Provide the [x, y] coordinate of the cell's center where the given text is located.  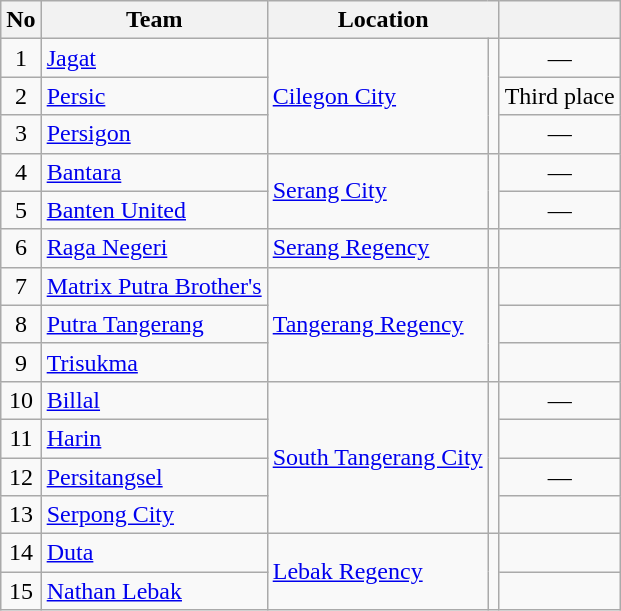
Lebak Regency [378, 572]
Harin [154, 438]
8 [21, 324]
Persitangsel [154, 477]
Matrix Putra Brother's [154, 286]
4 [21, 172]
South Tangerang City [378, 457]
Bantara [154, 172]
Billal [154, 400]
6 [21, 248]
Cilegon City [378, 96]
No [21, 20]
Serang Regency [378, 248]
Raga Negeri [154, 248]
12 [21, 477]
Serang City [378, 191]
Tangerang Regency [378, 324]
Banten United [154, 210]
1 [21, 58]
Jagat [154, 58]
11 [21, 438]
Trisukma [154, 362]
7 [21, 286]
Nathan Lebak [154, 591]
3 [21, 134]
5 [21, 210]
Persigon [154, 134]
Persic [154, 96]
Serpong City [154, 515]
9 [21, 362]
10 [21, 400]
Location [383, 20]
13 [21, 515]
2 [21, 96]
15 [21, 591]
Duta [154, 553]
Third place [560, 96]
Team [154, 20]
Putra Tangerang [154, 324]
14 [21, 553]
